Scan for the cell matching the given text and deliver its [x, y] coordinate at center. 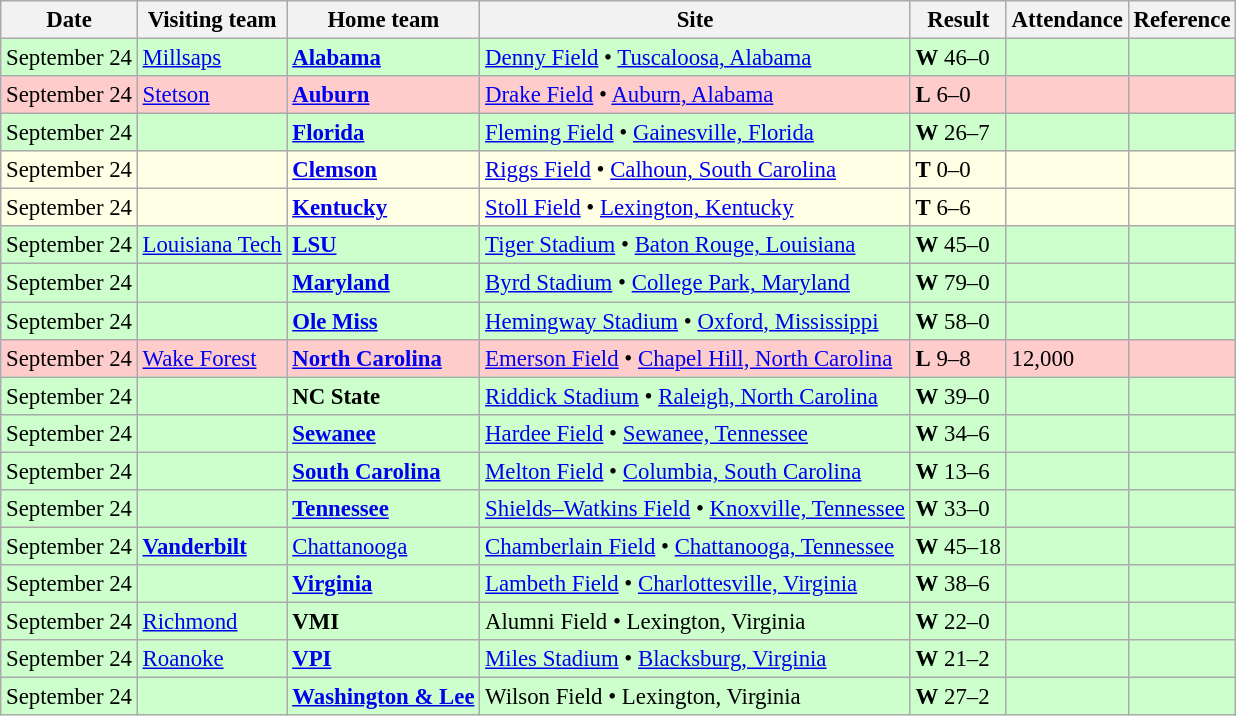
Lambeth Field • Charlottesville, Virginia [695, 584]
Attendance [1067, 20]
W 21–2 [958, 659]
T 0–0 [958, 170]
Fleming Field • Gainesville, Florida [695, 133]
Riddick Stadium • Raleigh, North Carolina [695, 396]
Denny Field • Tuscaloosa, Alabama [695, 58]
Alabama [384, 58]
Site [695, 20]
12,000 [1067, 358]
Shields–Watkins Field • Knoxville, Tennessee [695, 509]
W 79–0 [958, 283]
Tiger Stadium • Baton Rouge, Louisiana [695, 245]
Richmond [212, 621]
South Carolina [384, 471]
Hemingway Stadium • Oxford, Mississippi [695, 321]
W 46–0 [958, 58]
Florida [384, 133]
Drake Field • Auburn, Alabama [695, 95]
Byrd Stadium • College Park, Maryland [695, 283]
Wilson Field • Lexington, Virginia [695, 697]
Sewanee [384, 433]
Emerson Field • Chapel Hill, North Carolina [695, 358]
Washington & Lee [384, 697]
Melton Field • Columbia, South Carolina [695, 471]
W 26–7 [958, 133]
LSU [384, 245]
Clemson [384, 170]
Hardee Field • Sewanee, Tennessee [695, 433]
W 27–2 [958, 697]
L 6–0 [958, 95]
W 45–18 [958, 546]
Kentucky [384, 208]
Home team [384, 20]
W 45–0 [958, 245]
VMI [384, 621]
W 39–0 [958, 396]
Ole Miss [384, 321]
Alumni Field • Lexington, Virginia [695, 621]
Chamberlain Field • Chattanooga, Tennessee [695, 546]
Virginia [384, 584]
Vanderbilt [212, 546]
Date [69, 20]
Result [958, 20]
VPI [384, 659]
Miles Stadium • Blacksburg, Virginia [695, 659]
Wake Forest [212, 358]
Visiting team [212, 20]
W 13–6 [958, 471]
T 6–6 [958, 208]
Riggs Field • Calhoun, South Carolina [695, 170]
W 22–0 [958, 621]
W 33–0 [958, 509]
Auburn [384, 95]
North Carolina [384, 358]
Chattanooga [384, 546]
W 34–6 [958, 433]
L 9–8 [958, 358]
Reference [1182, 20]
W 38–6 [958, 584]
Stoll Field • Lexington, Kentucky [695, 208]
Louisiana Tech [212, 245]
Roanoke [212, 659]
NC State [384, 396]
Millsaps [212, 58]
Stetson [212, 95]
Tennessee [384, 509]
Maryland [384, 283]
W 58–0 [958, 321]
